Extract the [X, Y] coordinate from the center of the cell holding the provided text.  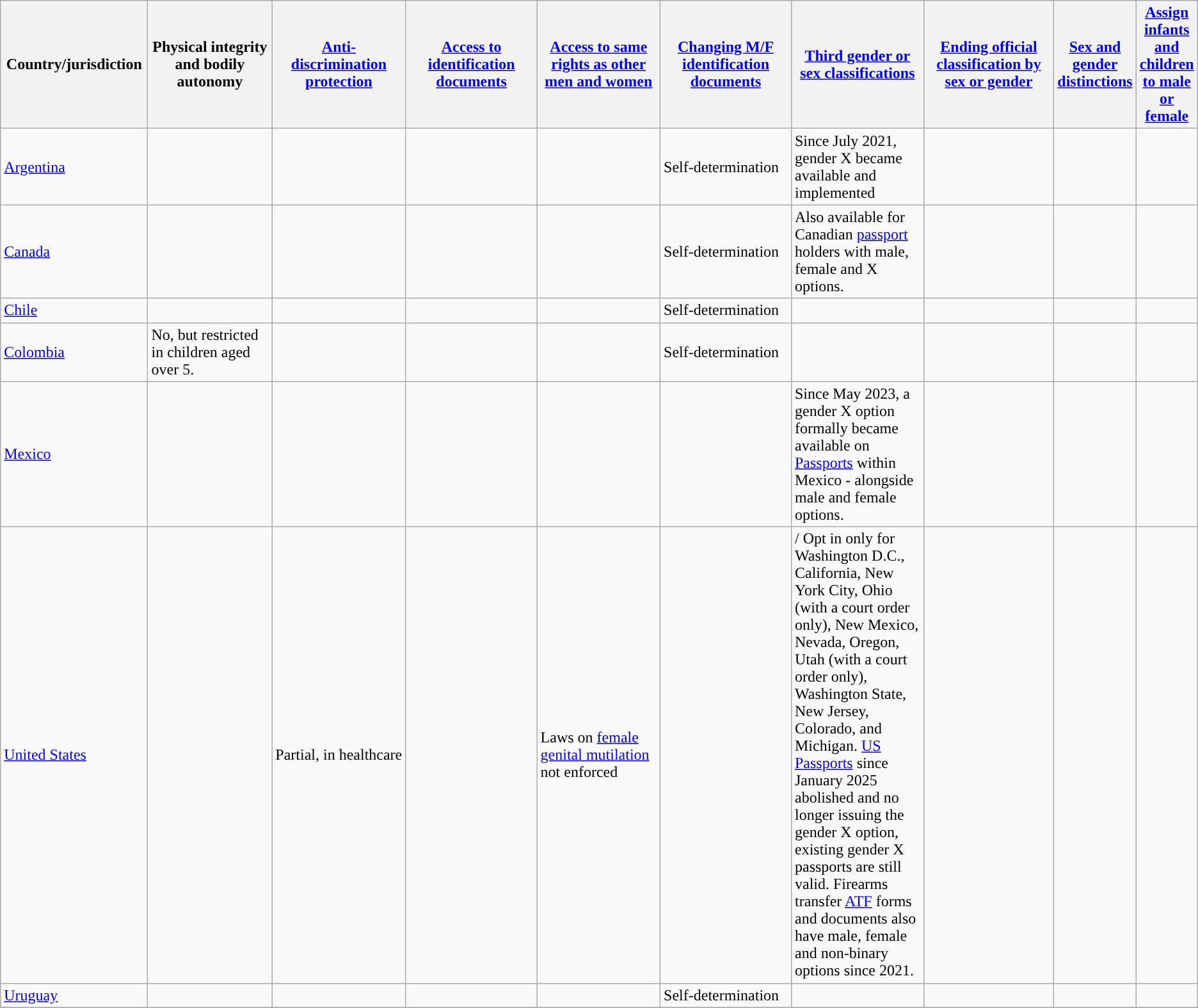
Country/jurisdiction [74, 65]
Colombia [74, 352]
Third gender or sex classifications [858, 65]
Uruguay [74, 995]
Chile [74, 310]
Laws on female genital mutilation not enforced [598, 755]
Since July 2021, gender X became available and implemented [858, 166]
Argentina [74, 166]
Assign infants and children to male or female [1167, 65]
Physical integrity and bodily autonomy [210, 65]
Since May 2023, a gender X option formally became available on Passports within Mexico - alongside male and female options. [858, 454]
Access to identification documents [471, 65]
United States [74, 755]
Changing M/F identification documents [726, 65]
Also available for Canadian passport holders with male, female and X options. [858, 252]
Canada [74, 252]
Access to same rights as other men and women [598, 65]
Mexico [74, 454]
Anti-discrimination protection [339, 65]
Partial, in healthcare [339, 755]
Ending official classification by sex or gender [989, 65]
No, but restricted in children aged over 5. [210, 352]
Sex and gender distinctions [1095, 65]
